Search for the cell housing the specified text and yield its [x, y] center coordinate. 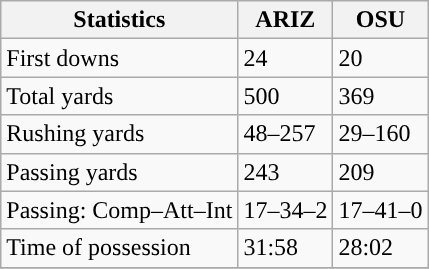
31:58 [286, 248]
Statistics [120, 20]
17–34–2 [286, 210]
OSU [380, 20]
Total yards [120, 96]
243 [286, 172]
Rushing yards [120, 134]
First downs [120, 58]
Passing yards [120, 172]
24 [286, 58]
Time of possession [120, 248]
ARIZ [286, 20]
Passing: Comp–Att–Int [120, 210]
17–41–0 [380, 210]
48–257 [286, 134]
29–160 [380, 134]
500 [286, 96]
369 [380, 96]
20 [380, 58]
209 [380, 172]
28:02 [380, 248]
